Extract the [x, y] coordinate from the center of the cell holding the provided text.  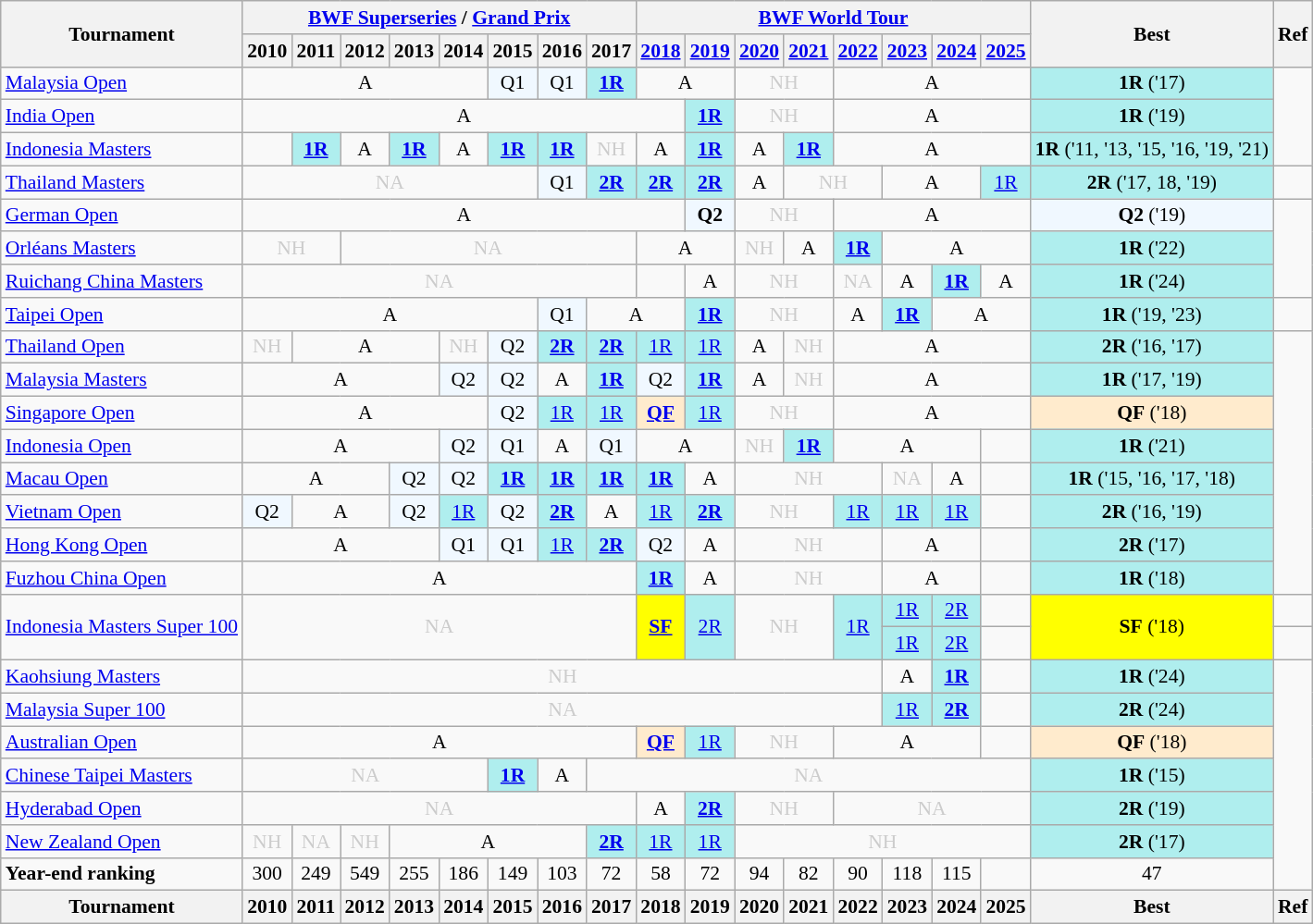
1R ('22) [1152, 249]
1R ('15, '16, '17, '18) [1152, 479]
Chinese Taipei Masters [122, 776]
2R ('16, '19) [1152, 512]
India Open [122, 117]
149 [513, 874]
SF ('18) [1152, 627]
2R ('17, 18, '19) [1152, 182]
82 [809, 874]
1R ('19, '23) [1152, 314]
2R ('19) [1152, 808]
1R ('19) [1152, 117]
103 [563, 874]
2R ('16, '17) [1152, 347]
549 [365, 874]
SF [661, 627]
90 [857, 874]
Hyderabad Open [122, 808]
Malaysia Super 100 [122, 709]
Kaohsiung Masters [122, 677]
118 [907, 874]
Year-end ranking [122, 874]
94 [759, 874]
186 [463, 874]
1R ('11, '13, '15, '16, '19, '21) [1152, 150]
1R ('18) [1152, 578]
1R ('17) [1152, 83]
Indonesia Masters Super 100 [122, 627]
BWF Superseries / Grand Prix [439, 18]
New Zealand Open [122, 842]
Orléans Masters [122, 249]
Q2 ('19) [1152, 216]
Malaysia Masters [122, 380]
BWF World Tour [833, 18]
47 [1152, 874]
Malaysia Open [122, 83]
Indonesia Open [122, 446]
Thailand Open [122, 347]
58 [661, 874]
Hong Kong Open [122, 545]
300 [266, 874]
Taipei Open [122, 314]
Fuzhou China Open [122, 578]
249 [316, 874]
2R ('24) [1152, 709]
Indonesia Masters [122, 150]
255 [415, 874]
1R ('15) [1152, 776]
Thailand Masters [122, 182]
German Open [122, 216]
115 [957, 874]
Macau Open [122, 479]
1R ('17, '19) [1152, 380]
Australian Open [122, 743]
Singapore Open [122, 413]
Ruichang China Masters [122, 281]
1R ('21) [1152, 446]
Vietnam Open [122, 512]
